Search for the cell housing the specified text and yield its (x, y) center coordinate. 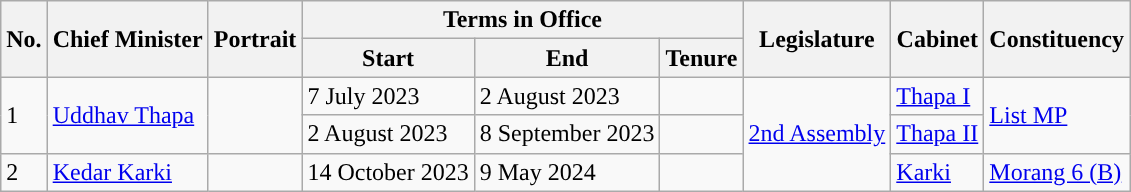
Portrait (255, 39)
7 July 2023 (388, 96)
Tenure (702, 58)
8 September 2023 (567, 134)
Legislature (817, 39)
9 May 2024 (567, 172)
1 (24, 115)
2nd Assembly (817, 134)
Karki (938, 172)
Cabinet (938, 39)
14 October 2023 (388, 172)
List MP (1057, 115)
Thapa II (938, 134)
Start (388, 58)
Terms in Office (522, 20)
Chief Minister (128, 39)
2 (24, 172)
No. (24, 39)
Uddhav Thapa (128, 115)
Morang 6 (B) (1057, 172)
Kedar Karki (128, 172)
Constituency (1057, 39)
Thapa I (938, 96)
End (567, 58)
